Identify which cell holds the provided text, then report its (X, Y) central coordinate. 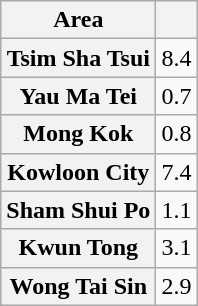
1.1 (176, 210)
Sham Shui Po (78, 210)
0.8 (176, 134)
0.7 (176, 96)
Kwun Tong (78, 248)
Area (78, 20)
Kowloon City (78, 172)
Mong Kok (78, 134)
8.4 (176, 58)
Tsim Sha Tsui (78, 58)
Yau Ma Tei (78, 96)
Wong Tai Sin (78, 286)
3.1 (176, 248)
7.4 (176, 172)
2.9 (176, 286)
